Find where the given text appears and provide that cell's center as [x, y] coordinate. 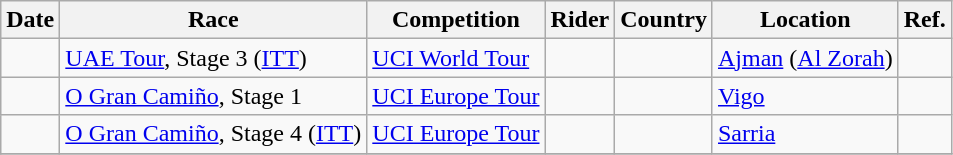
Race [214, 20]
Vigo [805, 96]
UCI World Tour [456, 58]
Date [30, 20]
Rider [580, 20]
Sarria [805, 134]
Location [805, 20]
O Gran Camiño, Stage 4 (ITT) [214, 134]
Ajman (Al Zorah) [805, 58]
Ref. [924, 20]
Competition [456, 20]
O Gran Camiño, Stage 1 [214, 96]
Country [664, 20]
UAE Tour, Stage 3 (ITT) [214, 58]
